For the text-containing cell, return its midpoint in [x, y] coordinate format. 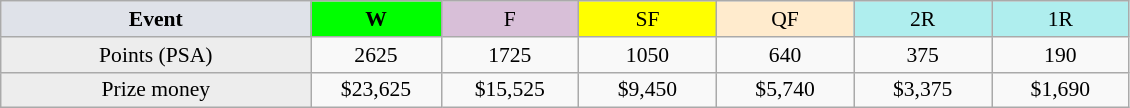
F [510, 19]
$9,450 [648, 90]
QF [785, 19]
375 [923, 55]
$3,375 [923, 90]
$5,740 [785, 90]
W [376, 19]
$15,525 [510, 90]
1R [1061, 19]
$1,690 [1061, 90]
SF [648, 19]
190 [1061, 55]
640 [785, 55]
2625 [376, 55]
Points (PSA) [156, 55]
$23,625 [376, 90]
1725 [510, 55]
1050 [648, 55]
Prize money [156, 90]
Event [156, 19]
2R [923, 19]
